Provide the [X, Y] coordinate of the cell's center where the given text is located.  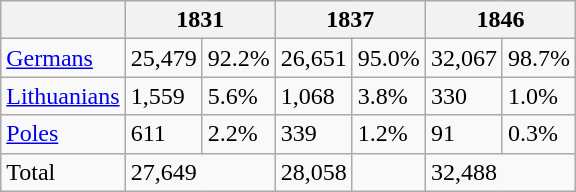
1.2% [388, 134]
25,479 [164, 58]
2.2% [238, 134]
611 [164, 134]
28,058 [314, 172]
26,651 [314, 58]
32,488 [500, 172]
339 [314, 134]
0.3% [538, 134]
Lithuanians [63, 96]
3.8% [388, 96]
91 [464, 134]
92.2% [238, 58]
Poles [63, 134]
Germans [63, 58]
1831 [200, 20]
Total [63, 172]
1,068 [314, 96]
27,649 [200, 172]
5.6% [238, 96]
95.0% [388, 58]
1,559 [164, 96]
1837 [350, 20]
1.0% [538, 96]
330 [464, 96]
1846 [500, 20]
98.7% [538, 58]
32,067 [464, 58]
